Provide the (X, Y) coordinate of the cell's center where the given text is located.  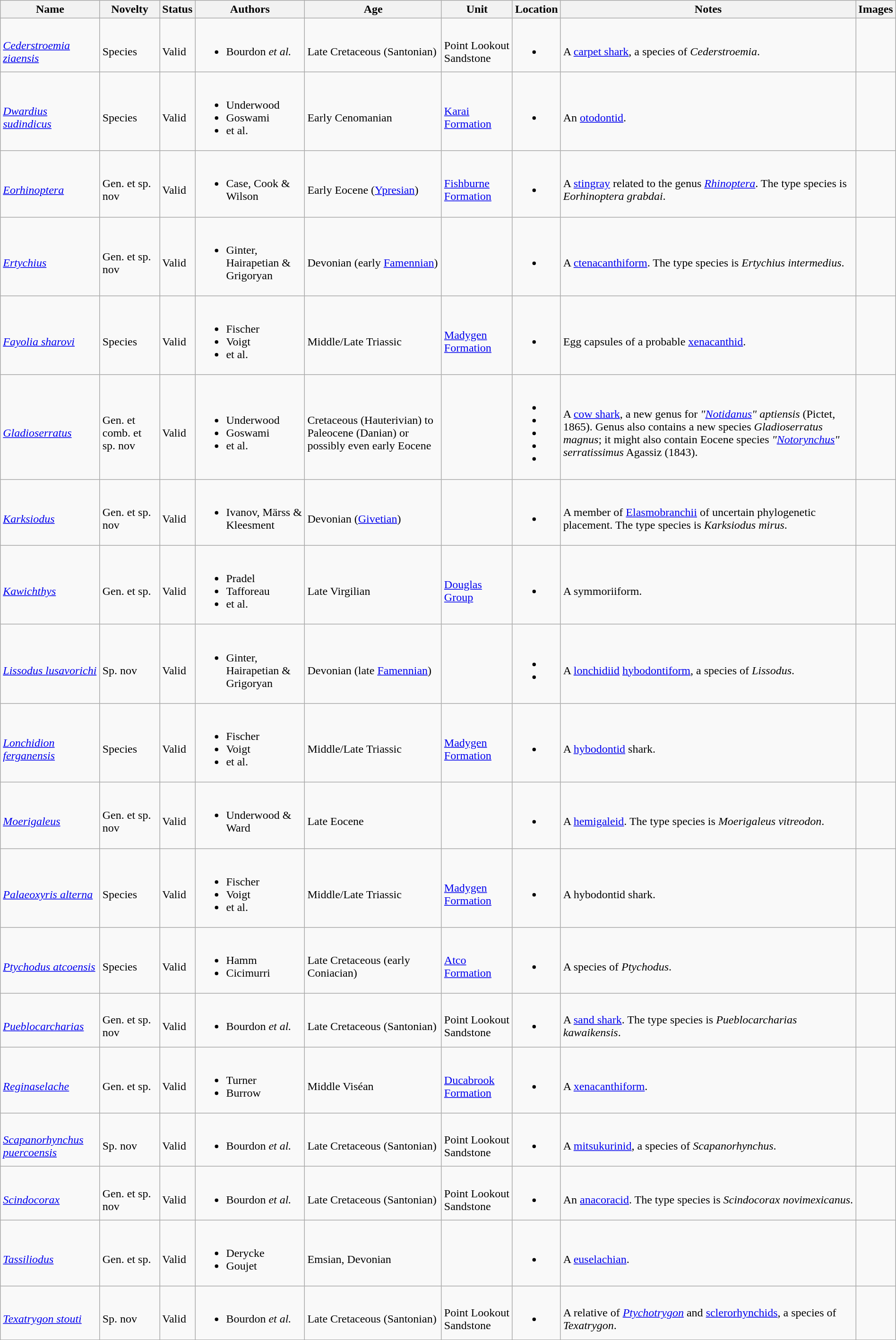
Cretaceous (Hauterivian) to Paleocene (Danian) or possibly even early Eocene (373, 427)
Lissodus lusavorichi (50, 663)
Palaeoxyris alterna (50, 888)
PradelTafforeauet al. (250, 585)
Douglas Group (477, 585)
Notes (708, 9)
Name (50, 9)
Gen. et comb. et sp. nov (129, 427)
Cederstroemia ziaensis (50, 45)
Early Cenomanian (373, 112)
DeryckeGoujet (250, 1253)
Eorhinoptera (50, 184)
A euselachian. (708, 1253)
Devonian (early Famennian) (373, 256)
Fishburne Formation (477, 184)
A relative of Ptychotrygon and sclerorhynchids, a species of Texatrygon. (708, 1313)
Pueblocarcharias (50, 1021)
Early Eocene (Ypresian) (373, 184)
A ctenacanthiform. The type species is Ertychius intermedius. (708, 256)
TurnerBurrow (250, 1080)
Scindocorax (50, 1194)
Karai Formation (477, 112)
Ducabrook Formation (477, 1080)
Tassiliodus (50, 1253)
An otodontid. (708, 112)
A species of Ptychodus. (708, 961)
Reginaselache (50, 1080)
Karksiodus (50, 512)
Devonian (Givetian) (373, 512)
Ertychius (50, 256)
Devonian (late Famennian) (373, 663)
Authors (250, 9)
A stingray related to the genus Rhinoptera. The type species is Eorhinoptera grabdai. (708, 184)
Middle Viséan (373, 1080)
Egg capsules of a probable xenacanthid. (708, 335)
HammCicimurri (250, 961)
Moerigaleus (50, 815)
Location (536, 9)
A mitsukurinid, a species of Scapanorhynchus. (708, 1140)
Fayolia sharovi (50, 335)
Lonchidion ferganensis (50, 743)
Case, Cook & Wilson (250, 184)
Atco Formation (477, 961)
Dwardius sudindicus (50, 112)
Late Eocene (373, 815)
A xenacanthiform. (708, 1080)
A hemigaleid. The type species is Moerigaleus vitreodon. (708, 815)
Age (373, 9)
An anacoracid. The type species is Scindocorax novimexicanus. (708, 1194)
A symmoriiform. (708, 585)
Unit (477, 9)
Novelty (129, 9)
A carpet shark, a species of Cederstroemia. (708, 45)
Emsian, Devonian (373, 1253)
Ptychodus atcoensis (50, 961)
Gladioserratus (50, 427)
Ivanov, Märss & Kleesment (250, 512)
A lonchidiid hybodontiform, a species of Lissodus. (708, 663)
Late Virgilian (373, 585)
A sand shark. The type species is Pueblocarcharias kawaikensis. (708, 1021)
Images (876, 9)
A member of Elasmobranchii of uncertain phylogenetic placement. The type species is Karksiodus mirus. (708, 512)
Late Cretaceous (early Coniacian) (373, 961)
Underwood & Ward (250, 815)
Status (178, 9)
Kawichthys (50, 585)
Scapanorhynchus puercoensis (50, 1140)
Texatrygon stouti (50, 1313)
